Identify which cell holds the provided text, then report its (x, y) central coordinate. 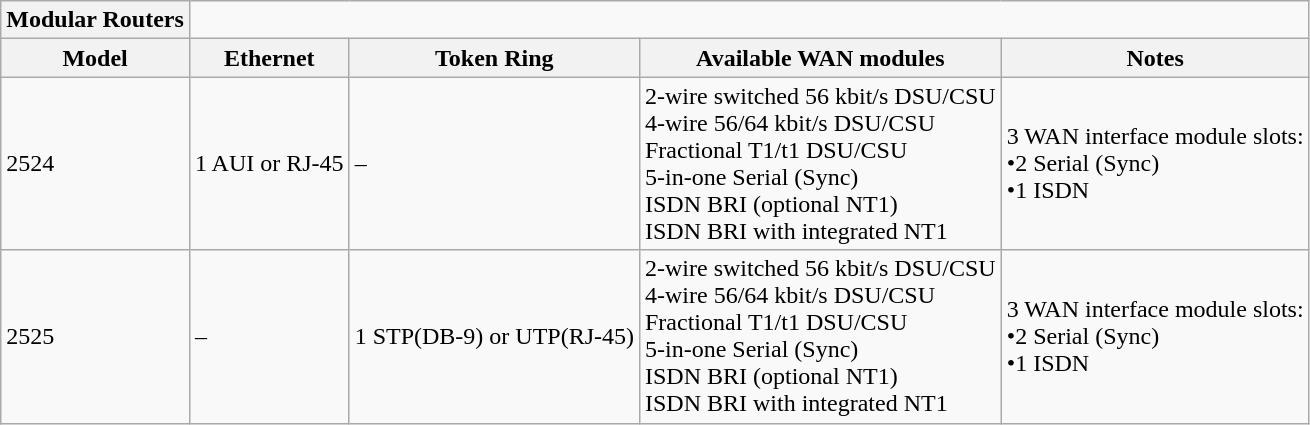
Modular Routers (96, 20)
Notes (1155, 58)
2524 (96, 164)
Model (96, 58)
Ethernet (269, 58)
Token Ring (494, 58)
2525 (96, 336)
Available WAN modules (820, 58)
1 STP(DB-9) or UTP(RJ-45) (494, 336)
1 AUI or RJ-45 (269, 164)
